Pinpoint the cell where the given text exists, returning its (x, y) midpoint coordinate. 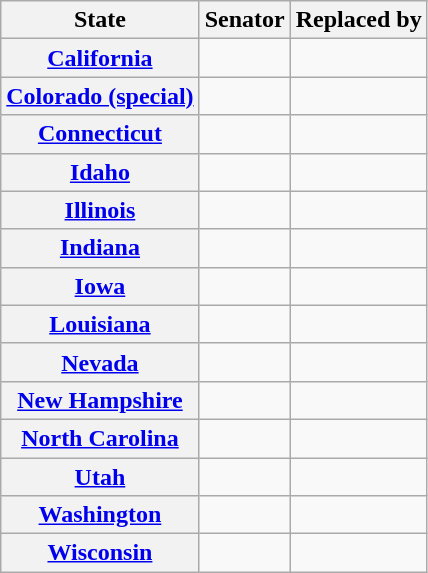
Iowa (100, 286)
State (100, 20)
Wisconsin (100, 553)
Washington (100, 515)
Indiana (100, 248)
New Hampshire (100, 400)
North Carolina (100, 438)
California (100, 58)
Replaced by (358, 20)
Illinois (100, 210)
Idaho (100, 172)
Nevada (100, 362)
Colorado (special) (100, 96)
Connecticut (100, 134)
Louisiana (100, 324)
Utah (100, 477)
Senator (244, 20)
